From the cell containing the given text, extract its center point as [X, Y] coordinate. 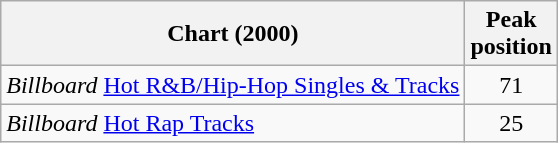
Billboard Hot Rap Tracks [233, 123]
25 [511, 123]
Peakposition [511, 34]
Billboard Hot R&B/Hip-Hop Singles & Tracks [233, 85]
Chart (2000) [233, 34]
71 [511, 85]
